Detect which cell encompasses the target text, then output its (x, y) center coordinate. 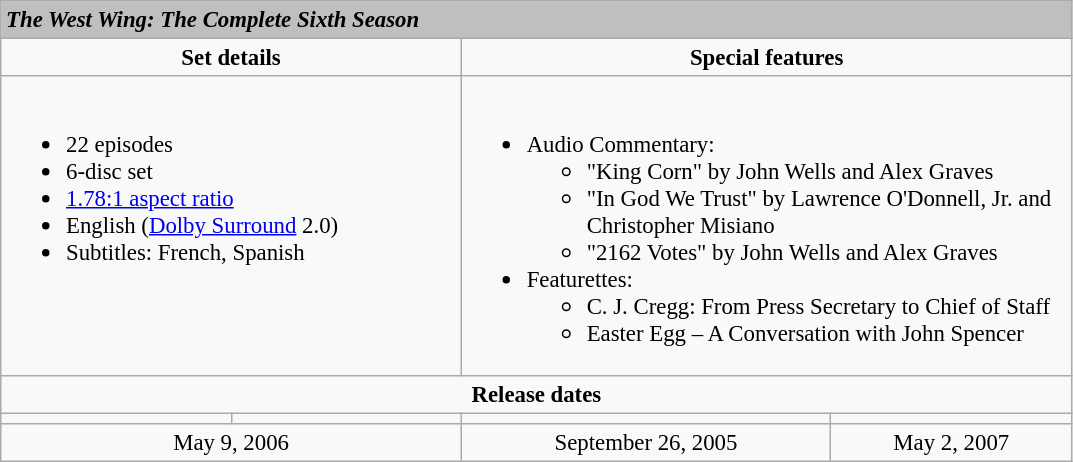
22 episodes6-disc set1.78:1 aspect ratioEnglish (Dolby Surround 2.0)Subtitles: French, Spanish (232, 226)
May 9, 2006 (232, 442)
Special features (766, 58)
Release dates (536, 394)
May 2, 2007 (952, 442)
The West Wing: The Complete Sixth Season (536, 20)
September 26, 2005 (646, 442)
Set details (232, 58)
